Extract the (x, y) coordinate from the center of the cell holding the provided text.  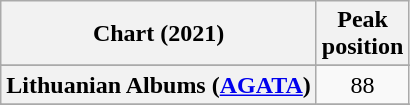
88 (362, 85)
Lithuanian Albums (AGATA) (159, 85)
Peakposition (362, 34)
Chart (2021) (159, 34)
